Capture the cell that displays the provided text and extract its (x, y) central coordinate. 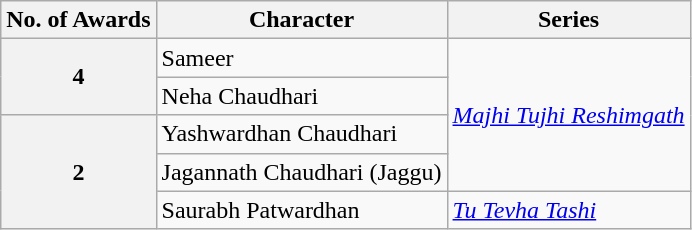
Yashwardhan Chaudhari (302, 134)
Neha Chaudhari (302, 96)
Sameer (302, 58)
Saurabh Patwardhan (302, 210)
4 (78, 77)
Tu Tevha Tashi (568, 210)
Majhi Tujhi Reshimgath (568, 115)
Character (302, 20)
No. of Awards (78, 20)
Jagannath Chaudhari (Jaggu) (302, 172)
2 (78, 172)
Series (568, 20)
